From the cell containing the given text, extract its center point as (x, y) coordinate. 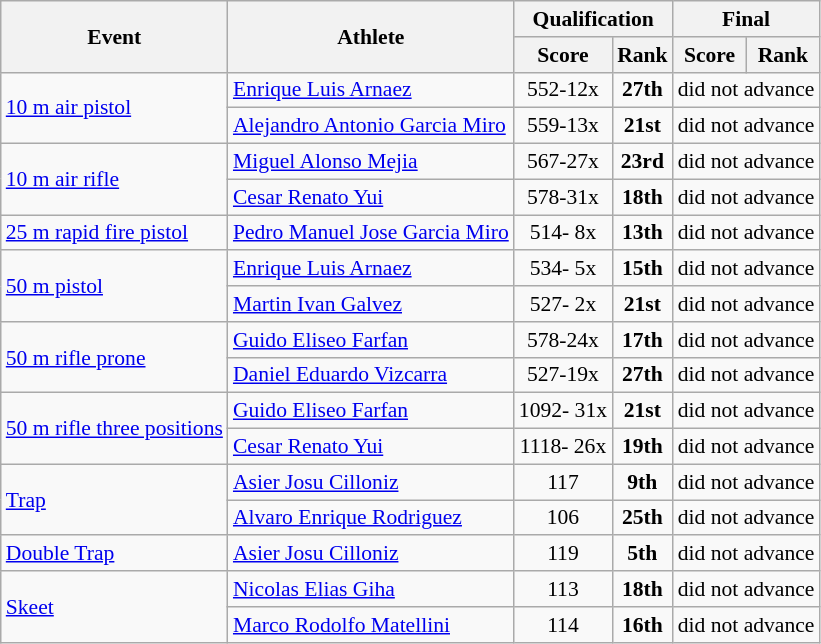
10 m air rifle (114, 180)
514- 8x (563, 233)
17th (642, 340)
Skeet (114, 606)
552-12x (563, 90)
534- 5x (563, 269)
Athlete (371, 36)
578-31x (563, 197)
10 m air pistol (114, 108)
Qualification (594, 19)
Final (746, 19)
25 m rapid fire pistol (114, 233)
106 (563, 518)
9th (642, 482)
Event (114, 36)
50 m rifle three positions (114, 428)
23rd (642, 162)
113 (563, 589)
Alvaro Enrique Rodriguez (371, 518)
114 (563, 625)
578-24x (563, 340)
527-19x (563, 375)
Marco Rodolfo Matellini (371, 625)
1092- 31x (563, 411)
119 (563, 554)
Double Trap (114, 554)
15th (642, 269)
Miguel Alonso Mejia (371, 162)
13th (642, 233)
50 m rifle prone (114, 358)
Nicolas Elias Giha (371, 589)
50 m pistol (114, 286)
567-27x (563, 162)
559-13x (563, 126)
Martin Ivan Galvez (371, 304)
Trap (114, 500)
Pedro Manuel Jose Garcia Miro (371, 233)
25th (642, 518)
5th (642, 554)
527- 2x (563, 304)
Alejandro Antonio Garcia Miro (371, 126)
1118- 26x (563, 447)
117 (563, 482)
19th (642, 447)
16th (642, 625)
Daniel Eduardo Vizcarra (371, 375)
